Determine the [X, Y] coordinate at the center of the cell enclosing the given text.  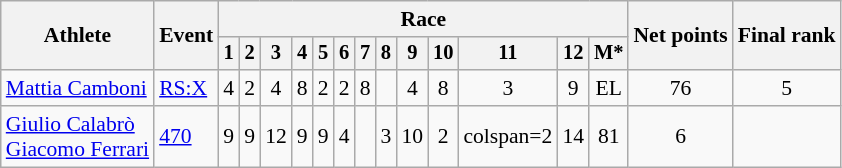
Event [186, 36]
Giulio CalabròGiacomo Ferrari [78, 136]
Race [423, 19]
RS:X [186, 88]
81 [608, 136]
1 [228, 54]
colspan=2 [508, 136]
Athlete [78, 36]
11 [508, 54]
76 [680, 88]
14 [573, 136]
M* [608, 54]
Net points [680, 36]
7 [366, 54]
Final rank [787, 36]
470 [186, 136]
Mattia Camboni [78, 88]
EL [608, 88]
